For the text-containing cell, return its midpoint in (x, y) coordinate format. 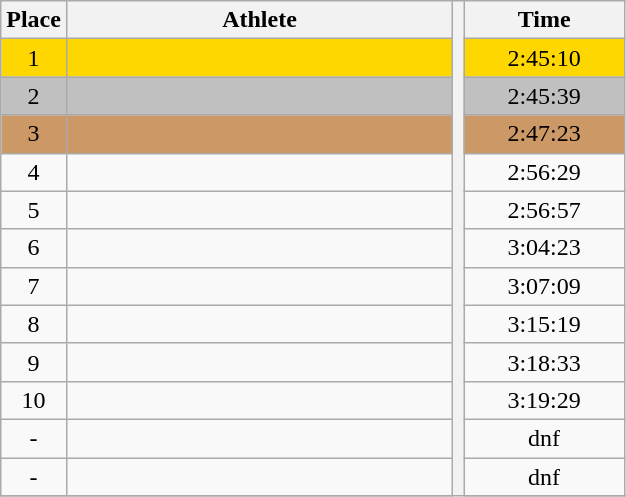
10 (34, 400)
1 (34, 58)
5 (34, 210)
3:19:29 (544, 400)
3:04:23 (544, 248)
2:56:29 (544, 172)
3 (34, 134)
2:47:23 (544, 134)
2:45:10 (544, 58)
3:07:09 (544, 286)
8 (34, 324)
7 (34, 286)
3:18:33 (544, 362)
2:45:39 (544, 96)
2 (34, 96)
6 (34, 248)
9 (34, 362)
Athlete (259, 20)
4 (34, 172)
3:15:19 (544, 324)
Time (544, 20)
Place (34, 20)
2:56:57 (544, 210)
